Return (x, y) of the center of cell containing provided text 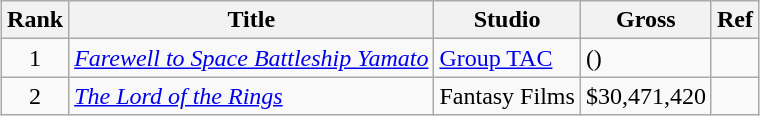
Farewell to Space Battleship Yamato (252, 58)
Group TAC (507, 58)
The Lord of the Rings (252, 96)
$30,471,420 (646, 96)
Studio (507, 20)
Ref (734, 20)
Fantasy Films (507, 96)
() (646, 58)
Title (252, 20)
1 (36, 58)
2 (36, 96)
Gross (646, 20)
Rank (36, 20)
